Locate the cell with the specified text and output its [x, y] center coordinate. 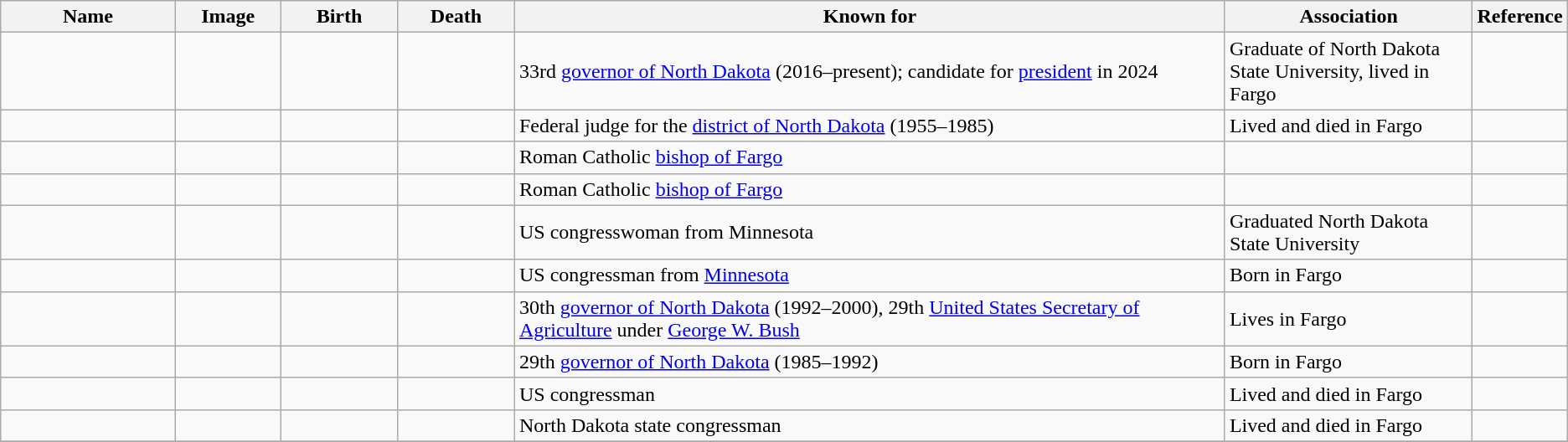
Graduated North Dakota State University [1349, 233]
Reference [1519, 17]
North Dakota state congressman [869, 425]
Name [88, 17]
Lives in Fargo [1349, 318]
US congressman from Minnesota [869, 275]
30th governor of North Dakota (1992–2000), 29th United States Secretary of Agriculture under George W. Bush [869, 318]
Association [1349, 17]
Birth [338, 17]
US congresswoman from Minnesota [869, 233]
Death [456, 17]
US congressman [869, 393]
Known for [869, 17]
33rd governor of North Dakota (2016–present); candidate for president in 2024 [869, 71]
Federal judge for the district of North Dakota (1955–1985) [869, 126]
29th governor of North Dakota (1985–1992) [869, 362]
Graduate of North Dakota State University, lived in Fargo [1349, 71]
Image [228, 17]
